Scan for the cell matching the given text and deliver its (x, y) coordinate at center. 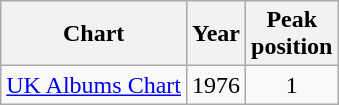
Peakposition (292, 34)
1976 (216, 85)
1 (292, 85)
UK Albums Chart (94, 85)
Year (216, 34)
Chart (94, 34)
